Extract the [x, y] coordinate from the center of the cell holding the provided text.  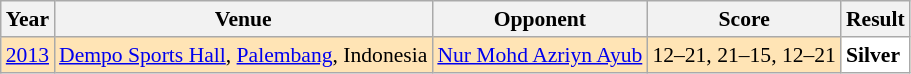
Nur Mohd Azriyn Ayub [540, 55]
2013 [28, 55]
Year [28, 19]
12–21, 21–15, 12–21 [744, 55]
Venue [243, 19]
Dempo Sports Hall, Palembang, Indonesia [243, 55]
Score [744, 19]
Result [876, 19]
Silver [876, 55]
Opponent [540, 19]
